Scan for the cell matching the given text and deliver its (x, y) coordinate at center. 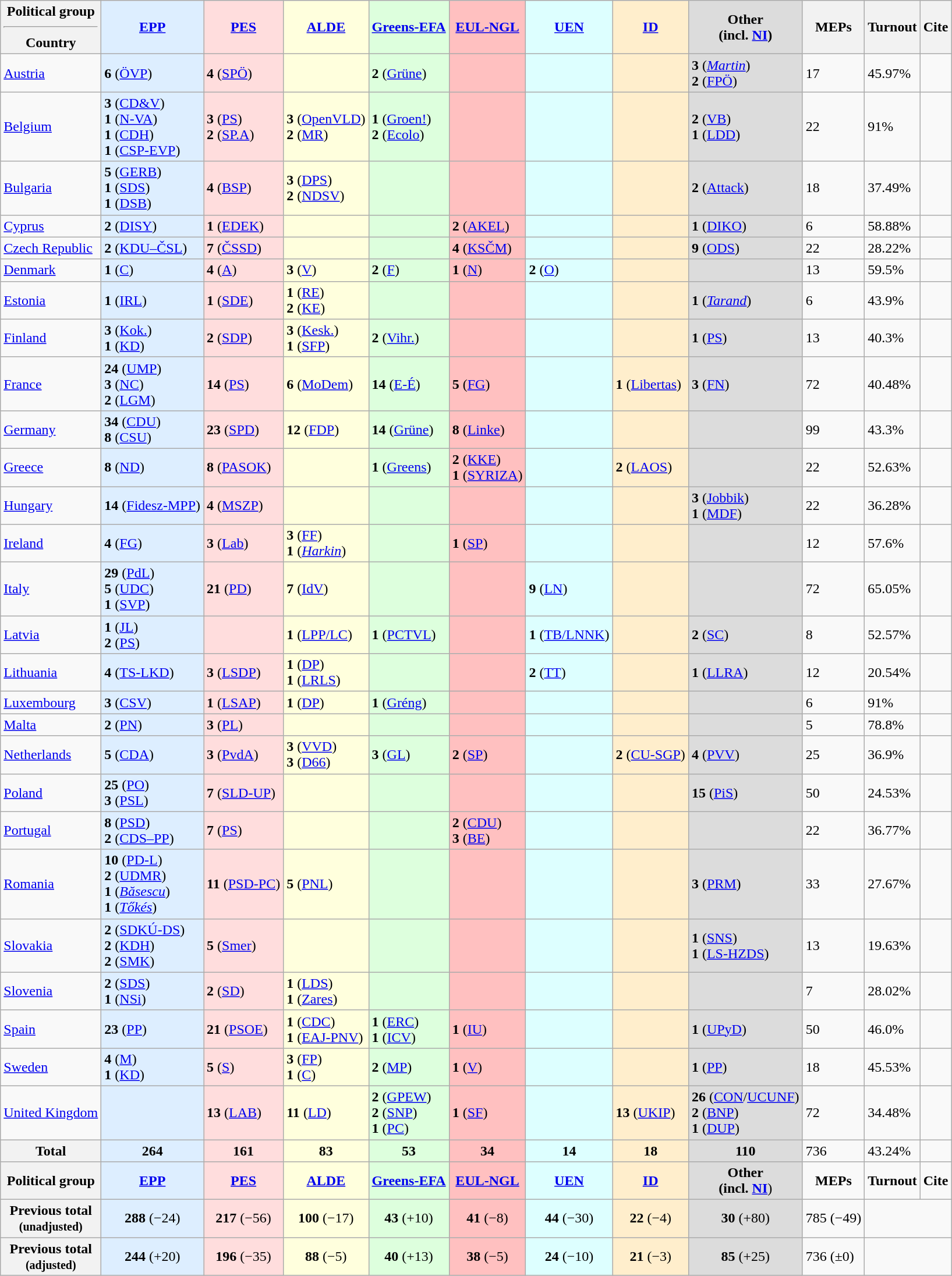
Bulgaria (51, 188)
11 (LD) (326, 1112)
2 (GPEW) 2 (SNP) 1 (PC) (409, 1112)
6 (MoDem) (326, 384)
22 (−4) (650, 1219)
88 (−5) (326, 1256)
4 (SPÖ) (243, 73)
14 (Fidesz-MPP) (153, 505)
2 (O) (569, 270)
736 (834, 1151)
Estonia (51, 300)
100 (−17) (326, 1219)
2 (SDP) (243, 338)
3 (VVD)3 (D66) (326, 754)
38 (−5) (487, 1256)
2 (SDKÚ-DS)2 (KDH)2 (SMK) (153, 945)
3 (FN) (745, 384)
Latvia (51, 635)
2 (SP) (487, 754)
161 (243, 1151)
1 (V) (487, 1066)
1 (Greens) (409, 467)
Spain (51, 1029)
14 (PS) (243, 384)
23 (SPD) (243, 430)
14 (569, 1151)
1 (PS) (745, 338)
2 (VB)1 (LDD) (745, 127)
21 (PSOE) (243, 1029)
3 (CD&V)1 (N-VA)1 (CDH)1 (CSP-EVP) (153, 127)
5 (GERB)1 (SDS)1 (DSB) (153, 188)
4 (MSZP) (243, 505)
2 (AKEL) (487, 226)
Previous total(adjusted) (51, 1256)
59.5% (893, 270)
43.9% (893, 300)
3 (V) (326, 270)
7 (IdV) (326, 589)
Cyprus (51, 226)
2 (SD) (243, 991)
4 (BSP) (243, 188)
23 (PP) (153, 1029)
France (51, 384)
7 (834, 991)
83 (326, 1151)
1 (PCTVL) (409, 635)
8 (Linke) (487, 430)
1 (DP) (326, 703)
58.88% (893, 226)
11 (PSD-PC) (243, 884)
2 (SDS)1 (NSi) (153, 991)
36.9% (893, 754)
5 (PNL) (326, 884)
17 (834, 73)
40 (+13) (409, 1256)
Lithuania (51, 673)
1 (LSAP) (243, 703)
Greece (51, 467)
736 (±0) (834, 1256)
Germany (51, 430)
1 (C) (153, 270)
5 (FG) (487, 384)
3 (Jobbik)1 (MDF) (745, 505)
34 (487, 1151)
3 (DPS) 2 (NDSV) (326, 188)
4 (FG) (153, 544)
4 (TS-LKD) (153, 673)
41 (−8) (487, 1219)
Total (51, 1151)
Czech Republic (51, 248)
3 (LSDP) (243, 673)
24 (UMP)3 (NC)2 (LGM) (153, 384)
2 (TT) (569, 673)
1 (IRL) (153, 300)
United Kingdom (51, 1112)
Political groupCountry (51, 27)
2 (KKE)1 (SYRIZA) (487, 467)
Ireland (51, 544)
Slovenia (51, 991)
3 (FF)1 (Harkin) (326, 544)
1 (Libertas) (650, 384)
Belgium (51, 127)
65.05% (893, 589)
24 (−10) (569, 1256)
2 (CU-SGP) (650, 754)
8 (ND) (153, 467)
4 (KSČM) (487, 248)
10 (PD-L)2 (UDMR)1 (Băsescu)1 (Tőkés) (153, 884)
13 (LAB) (243, 1112)
Malta (51, 725)
43.24% (893, 1151)
3 (OpenVLD)2 (MR) (326, 127)
1 (LDS)1 (Zares) (326, 991)
1 (JL)2 (PS) (153, 635)
4 (M)1 (KD) (153, 1066)
288 (−24) (153, 1219)
Hungary (51, 505)
14 (E-É) (409, 384)
2 (DISY) (153, 226)
1 (EDEK) (243, 226)
34 (CDU)8 (CSU) (153, 430)
1 (SDE) (243, 300)
6 (ÖVP) (153, 73)
1 (DP)1 (LRLS) (326, 673)
1 (SNS)1 (LS-HZDS) (745, 945)
Finland (51, 338)
85 (+25) (745, 1256)
3 (PS)2 (SP.A) (243, 127)
33 (834, 884)
28.22% (893, 248)
Luxembourg (51, 703)
12 (FDP) (326, 430)
5 (CDA) (153, 754)
2 (Grüne) (409, 73)
40.48% (893, 384)
46.0% (893, 1029)
1 (SF) (487, 1112)
5 (834, 725)
78.8% (893, 725)
37.49% (893, 188)
Portugal (51, 830)
785 (−49) (834, 1219)
Previous total(unadjusted) (51, 1219)
2 (LAOS) (650, 467)
21 (−3) (650, 1256)
1 (UPyD) (745, 1029)
3 (PL) (243, 725)
9 (ODS) (745, 248)
2 (KDU–ČSL) (153, 248)
15 (PiS) (745, 793)
2 (Attack) (745, 188)
5 (Smer) (243, 945)
45.53% (893, 1066)
3 (Lab) (243, 544)
52.63% (893, 467)
29 (PdL) 5 (UDC) 1 (SVP) (153, 589)
43.3% (893, 430)
14 (Grüne) (409, 430)
1 (N) (487, 270)
1 (CDC) 1 (EAJ-PNV) (326, 1029)
53 (409, 1151)
1 (RE) 2 (KE) (326, 300)
2 (F) (409, 270)
3 (PRM) (745, 884)
99 (834, 430)
2 (SC) (745, 635)
3 (FP)1 (C) (326, 1066)
Netherlands (51, 754)
Italy (51, 589)
1 (DIKO) (745, 226)
8 (834, 635)
1 (SP) (487, 544)
217 (−56) (243, 1219)
7 (SLD-UP) (243, 793)
4 (PVV) (745, 754)
24.53% (893, 793)
1 (IU) (487, 1029)
7 (ČSSD) (243, 248)
Romania (51, 884)
Poland (51, 793)
30 (+80) (745, 1219)
40.3% (893, 338)
25 (PO)3 (PSL) (153, 793)
1 (LPP/LC) (326, 635)
21 (PD) (243, 589)
5 (S) (243, 1066)
1 (TB/LNNK) (569, 635)
264 (153, 1151)
9 (LN) (569, 589)
Slovakia (51, 945)
57.6% (893, 544)
110 (745, 1151)
36.77% (893, 830)
20.54% (893, 673)
1 (Gréng) (409, 703)
7 (PS) (243, 830)
2 (MP) (409, 1066)
19.63% (893, 945)
43 (+10) (409, 1219)
52.57% (893, 635)
4 (A) (243, 270)
Sweden (51, 1066)
1 (Tarand) (745, 300)
34.48% (893, 1112)
25 (834, 754)
3 (PvdA) (243, 754)
1 (LLRA) (745, 673)
8 (PASOK) (243, 467)
45.97% (893, 73)
13 (UKIP) (650, 1112)
244 (+20) (153, 1256)
3 (CSV) (153, 703)
1 (ERC) 1 (ICV) (409, 1029)
28.02% (893, 991)
26 (CON/UCUNF)2 (BNP)1 (DUP) (745, 1112)
196 (−35) (243, 1256)
36.28% (893, 505)
3 (Kok.)1 (KD) (153, 338)
Political group (51, 1181)
27.67% (893, 884)
8 (PSD)2 (CDS–PP) (153, 830)
3 (GL) (409, 754)
3 (Kesk.)1 (SFP) (326, 338)
3 (Martin)2 (FPÖ) (745, 73)
1 (PP) (745, 1066)
Denmark (51, 270)
1 (Groen!)2 (Ecolo) (409, 127)
44 (−30) (569, 1219)
2 (Vihr.) (409, 338)
2 (PN) (153, 725)
2 (CDU)3 (BE) (487, 830)
Austria (51, 73)
